Determine the (X, Y) coordinate at the center of the cell enclosing the given text.  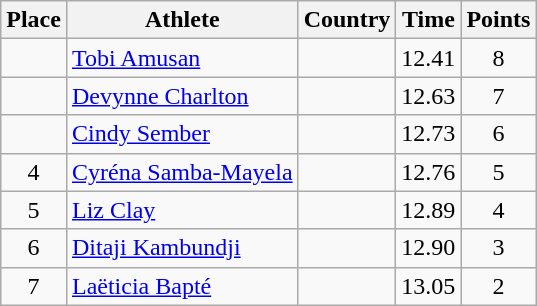
12.73 (428, 134)
12.63 (428, 96)
13.05 (428, 286)
3 (498, 248)
12.41 (428, 58)
Cyréna Samba-Mayela (182, 172)
Ditaji Kambundji (182, 248)
Tobi Amusan (182, 58)
12.89 (428, 210)
Country (347, 20)
Cindy Sember (182, 134)
Laëticia Bapté (182, 286)
Liz Clay (182, 210)
Points (498, 20)
2 (498, 286)
Athlete (182, 20)
Time (428, 20)
Place (34, 20)
12.90 (428, 248)
8 (498, 58)
Devynne Charlton (182, 96)
12.76 (428, 172)
